Provide the (X, Y) coordinate of the cell's center where the given text is located.  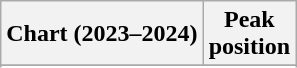
Peakposition (249, 34)
Chart (2023–2024) (102, 34)
